Output the [X, Y] coordinate of the center of the cell containing the given text.  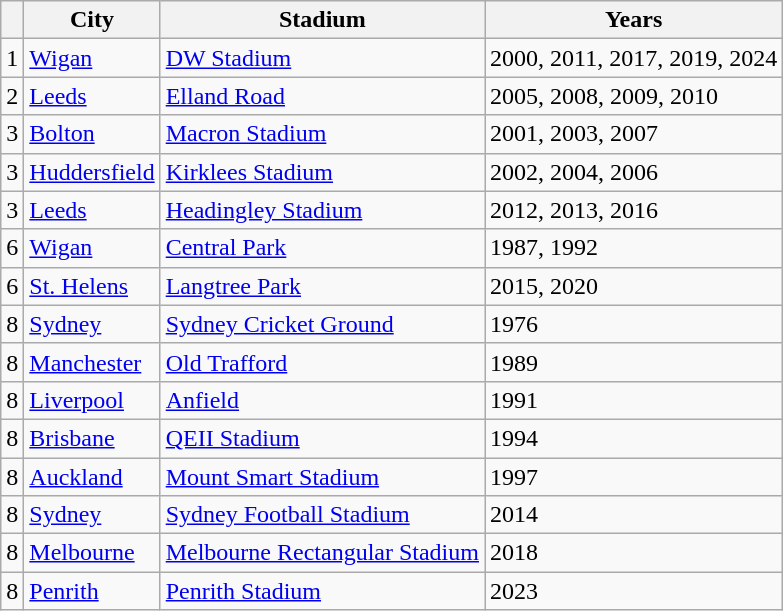
Auckland [92, 477]
Years [633, 20]
Central Park [322, 248]
Old Trafford [322, 362]
2000, 2011, 2017, 2019, 2024 [633, 58]
Sydney Football Stadium [322, 515]
2014 [633, 515]
QEII Stadium [322, 438]
DW Stadium [322, 58]
1 [12, 58]
2023 [633, 591]
2018 [633, 553]
Kirklees Stadium [322, 172]
Headingley Stadium [322, 210]
Manchester [92, 362]
St. Helens [92, 286]
Sydney Cricket Ground [322, 324]
2015, 2020 [633, 286]
Langtree Park [322, 286]
2005, 2008, 2009, 2010 [633, 96]
Brisbane [92, 438]
Stadium [322, 20]
Huddersfield [92, 172]
Macron Stadium [322, 134]
1989 [633, 362]
Penrith [92, 591]
City [92, 20]
2002, 2004, 2006 [633, 172]
Melbourne Rectangular Stadium [322, 553]
2012, 2013, 2016 [633, 210]
Liverpool [92, 400]
1991 [633, 400]
1994 [633, 438]
Melbourne [92, 553]
Mount Smart Stadium [322, 477]
1997 [633, 477]
2 [12, 96]
Bolton [92, 134]
Anfield [322, 400]
1976 [633, 324]
2001, 2003, 2007 [633, 134]
Elland Road [322, 96]
1987, 1992 [633, 248]
Penrith Stadium [322, 591]
